Scan for the cell matching the given text and deliver its [X, Y] coordinate at center. 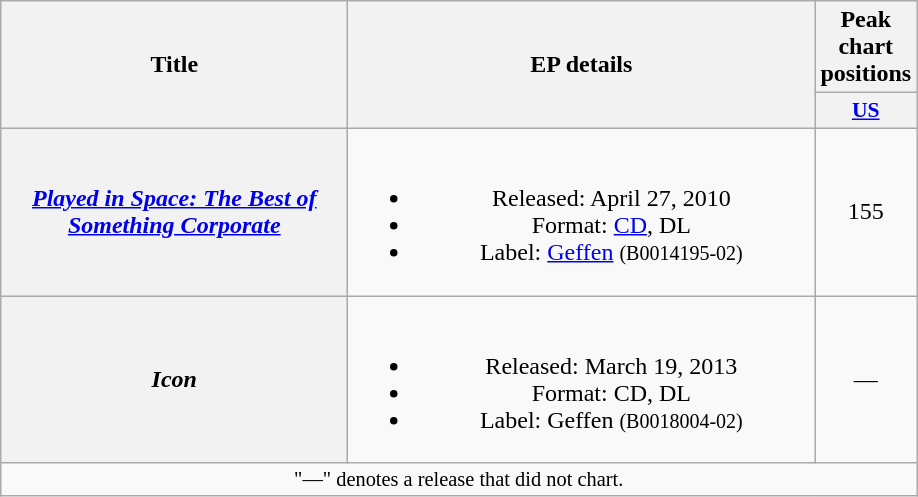
Played in Space: The Best of Something Corporate [174, 212]
EP details [582, 65]
155 [866, 212]
Released: March 19, 2013Format: CD, DLLabel: Geffen (B0018004-02) [582, 380]
Title [174, 65]
Released: April 27, 2010Format: CD, DLLabel: Geffen (B0014195-02) [582, 212]
"—" denotes a release that did not chart. [459, 480]
Icon [174, 380]
Peak chart positions [866, 47]
— [866, 380]
US [866, 111]
